Search for the cell housing the specified text and yield its (X, Y) center coordinate. 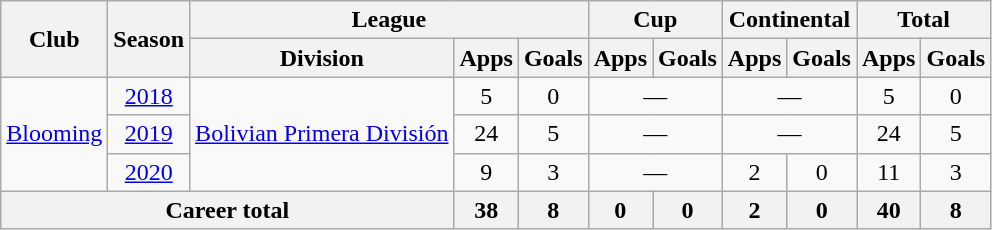
9 (486, 172)
Total (923, 20)
Season (149, 39)
Division (322, 58)
Career total (228, 210)
2019 (149, 134)
Blooming (54, 134)
Continental (789, 20)
40 (888, 210)
2020 (149, 172)
Club (54, 39)
2018 (149, 96)
11 (888, 172)
League (390, 20)
Bolivian Primera División (322, 134)
Cup (655, 20)
38 (486, 210)
